Determine the (x, y) coordinate at the center of the cell enclosing the given text.  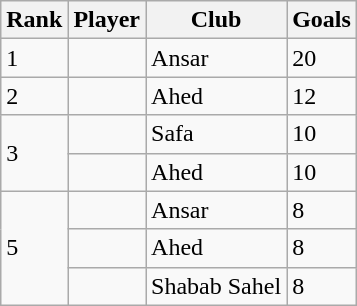
20 (322, 58)
Safa (216, 134)
Rank (34, 20)
1 (34, 58)
Goals (322, 20)
Club (216, 20)
12 (322, 96)
5 (34, 248)
2 (34, 96)
Player (107, 20)
3 (34, 153)
Shabab Sahel (216, 286)
